Capture the cell that displays the provided text and extract its (x, y) central coordinate. 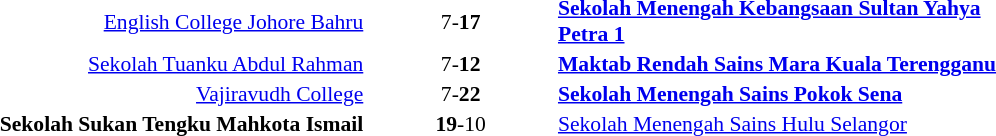
7-22 (460, 94)
7-12 (460, 64)
